Identify which cell holds the provided text, then report its [X, Y] central coordinate. 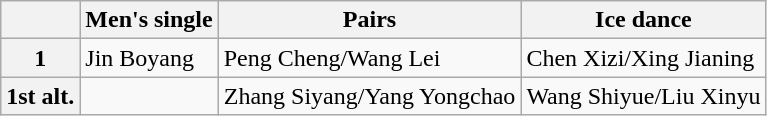
Peng Cheng/Wang Lei [370, 58]
Wang Shiyue/Liu Xinyu [644, 96]
Men's single [149, 20]
Chen Xizi/Xing Jianing [644, 58]
Jin Boyang [149, 58]
1st alt. [40, 96]
1 [40, 58]
Pairs [370, 20]
Ice dance [644, 20]
Zhang Siyang/Yang Yongchao [370, 96]
